For the text-containing cell, return its midpoint in [X, Y] coordinate format. 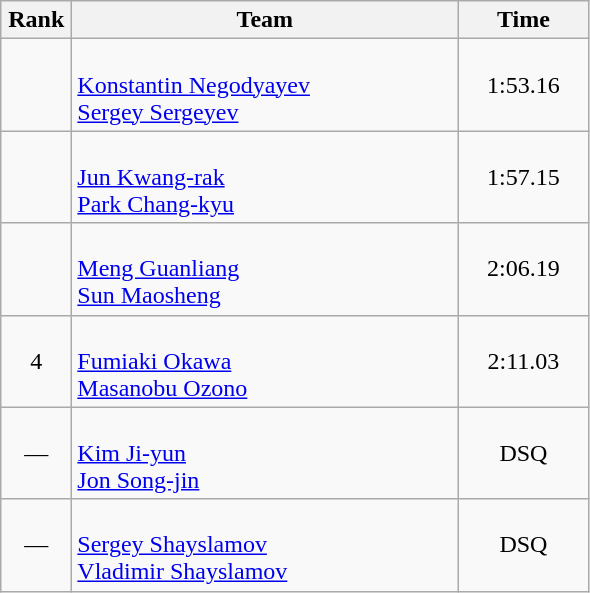
Team [265, 20]
Rank [36, 20]
2:06.19 [524, 269]
Jun Kwang-rakPark Chang-kyu [265, 177]
4 [36, 361]
2:11.03 [524, 361]
Konstantin NegodyayevSergey Sergeyev [265, 85]
Sergey ShayslamovVladimir Shayslamov [265, 545]
1:57.15 [524, 177]
1:53.16 [524, 85]
Fumiaki OkawaMasanobu Ozono [265, 361]
Time [524, 20]
Meng GuanliangSun Maosheng [265, 269]
Kim Ji-yunJon Song-jin [265, 453]
